Output the [x, y] coordinate of the center of the cell containing the given text.  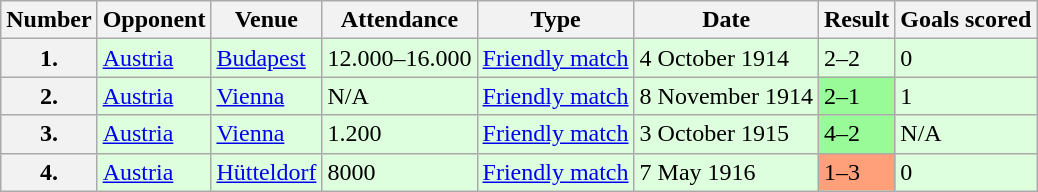
1. [49, 58]
1.200 [400, 134]
4. [49, 172]
12.000–16.000 [400, 58]
Hütteldorf [266, 172]
1–3 [856, 172]
Number [49, 20]
Goals scored [966, 20]
Attendance [400, 20]
8000 [400, 172]
Venue [266, 20]
Opponent [154, 20]
2–2 [856, 58]
Type [556, 20]
Budapest [266, 58]
Result [856, 20]
3 October 1915 [726, 134]
Date [726, 20]
4–2 [856, 134]
1 [966, 96]
2. [49, 96]
8 November 1914 [726, 96]
2–1 [856, 96]
7 May 1916 [726, 172]
3. [49, 134]
4 October 1914 [726, 58]
